Identify which cell holds the provided text, then report its (X, Y) central coordinate. 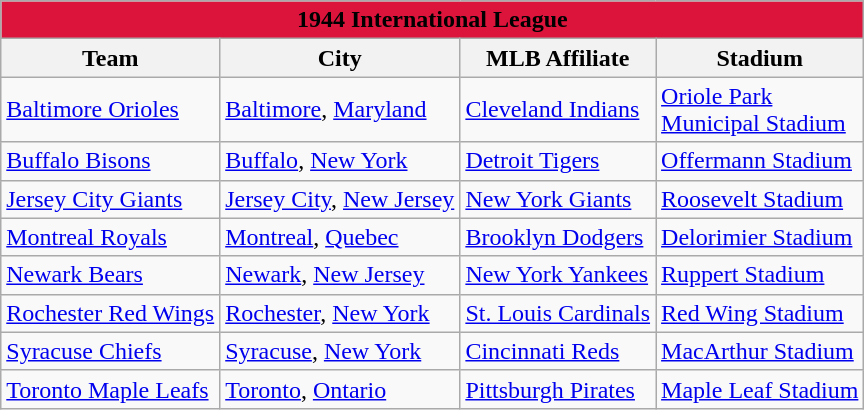
Cleveland Indians (558, 110)
Jersey City, New Jersey (340, 199)
Delorimier Stadium (760, 237)
St. Louis Cardinals (558, 313)
Offermann Stadium (760, 161)
MacArthur Stadium (760, 351)
Roosevelt Stadium (760, 199)
New York Yankees (558, 275)
Toronto, Ontario (340, 389)
City (340, 58)
Newark Bears (110, 275)
Buffalo, New York (340, 161)
Team (110, 58)
Jersey City Giants (110, 199)
New York Giants (558, 199)
Newark, New Jersey (340, 275)
Baltimore, Maryland (340, 110)
Syracuse Chiefs (110, 351)
Montreal, Quebec (340, 237)
Toronto Maple Leafs (110, 389)
Maple Leaf Stadium (760, 389)
Pittsburgh Pirates (558, 389)
Rochester, New York (340, 313)
Red Wing Stadium (760, 313)
Rochester Red Wings (110, 313)
Syracuse, New York (340, 351)
1944 International League (432, 20)
Buffalo Bisons (110, 161)
Baltimore Orioles (110, 110)
Oriole Park Municipal Stadium (760, 110)
Cincinnati Reds (558, 351)
Detroit Tigers (558, 161)
Stadium (760, 58)
Montreal Royals (110, 237)
Ruppert Stadium (760, 275)
Brooklyn Dodgers (558, 237)
MLB Affiliate (558, 58)
